Detect which cell encompasses the target text, then output its (x, y) center coordinate. 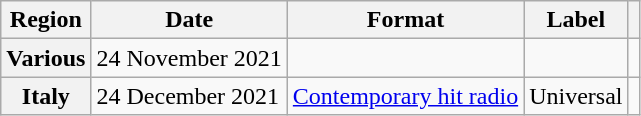
Region (46, 20)
Label (576, 20)
Format (405, 20)
Universal (576, 96)
Date (189, 20)
Various (46, 58)
24 December 2021 (189, 96)
Contemporary hit radio (405, 96)
Italy (46, 96)
24 November 2021 (189, 58)
